Find where the given text appears and provide that cell's center as (X, Y) coordinate. 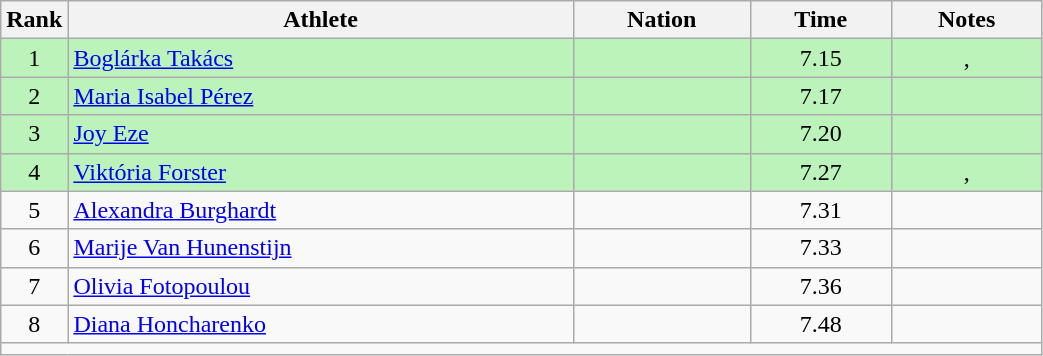
Marije Van Hunenstijn (320, 248)
Diana Honcharenko (320, 324)
7.17 (820, 96)
6 (34, 248)
Athlete (320, 20)
7.48 (820, 324)
8 (34, 324)
7.36 (820, 286)
3 (34, 134)
2 (34, 96)
5 (34, 210)
1 (34, 58)
7.15 (820, 58)
Joy Eze (320, 134)
Boglárka Takács (320, 58)
4 (34, 172)
Alexandra Burghardt (320, 210)
7.20 (820, 134)
7.31 (820, 210)
7 (34, 286)
Viktória Forster (320, 172)
Rank (34, 20)
7.33 (820, 248)
Time (820, 20)
Nation (662, 20)
Olivia Fotopoulou (320, 286)
Maria Isabel Pérez (320, 96)
7.27 (820, 172)
Notes (966, 20)
